Output the (x, y) coordinate of the center of the cell containing the given text.  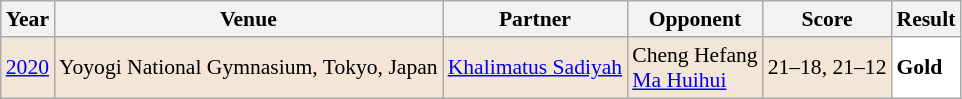
Venue (248, 19)
Cheng Hefang Ma Huihui (694, 68)
Year (28, 19)
Result (926, 19)
Opponent (694, 19)
Partner (536, 19)
Yoyogi National Gymnasium, Tokyo, Japan (248, 68)
2020 (28, 68)
21–18, 21–12 (828, 68)
Score (828, 19)
Gold (926, 68)
Khalimatus Sadiyah (536, 68)
